Search for the cell housing the specified text and yield its [x, y] center coordinate. 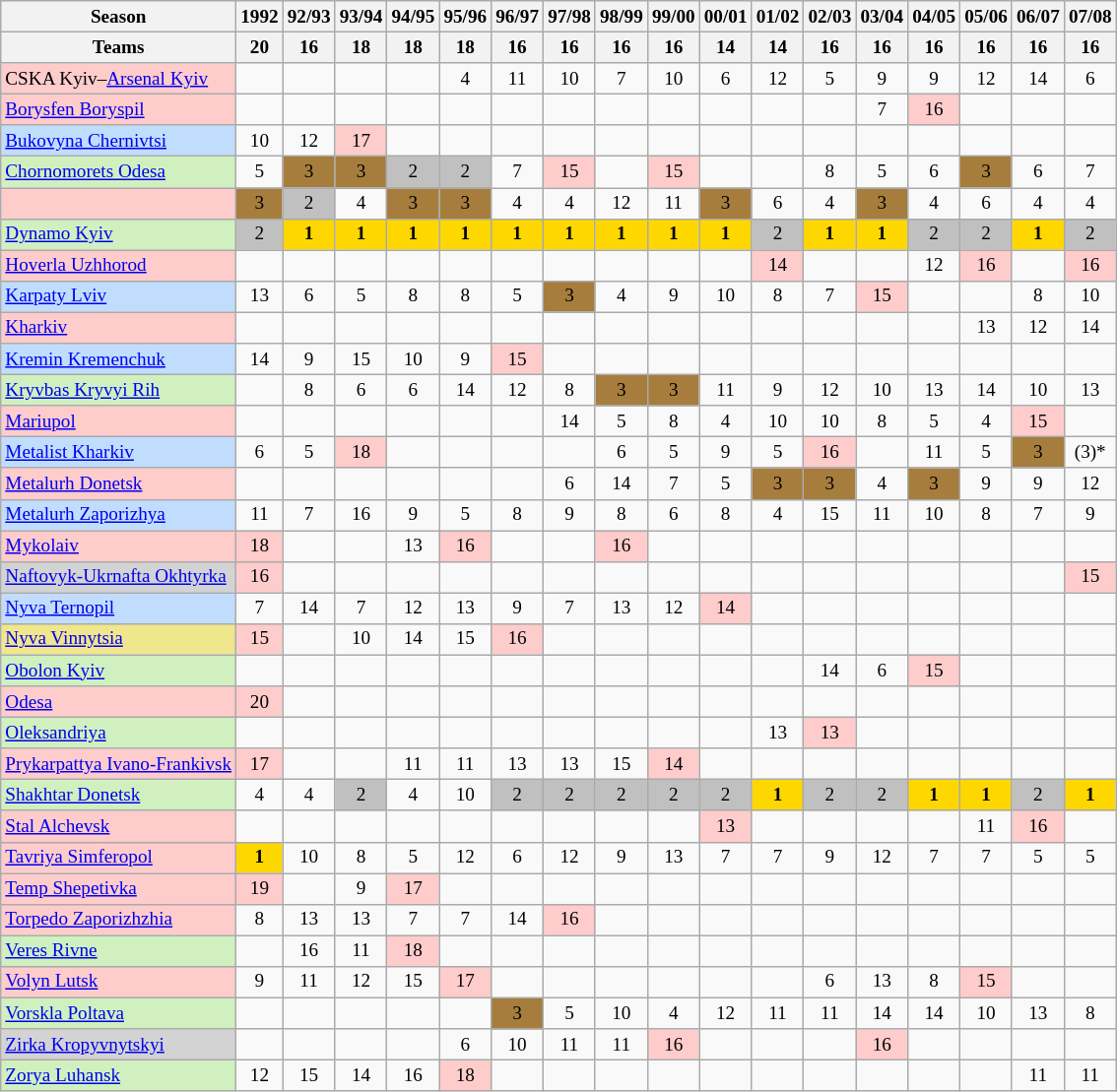
Prykarpattya Ivano-Frankivsk [118, 764]
94/95 [414, 17]
02/03 [829, 17]
Dynamo Kyiv [118, 234]
92/93 [309, 17]
Veres Rivne [118, 951]
99/00 [674, 17]
Metalist Kharkiv [118, 453]
Tavriya Simferopol [118, 858]
19 [260, 888]
Hoverla Uzhhorod [118, 266]
Temp Shepetivka [118, 888]
96/97 [518, 17]
Kharkiv [118, 328]
01/02 [778, 17]
Chornomorets Odesa [118, 172]
Shakhtar Donetsk [118, 796]
Borysfen Boryspil [118, 109]
Kryvbas Kryvyi Rih [118, 390]
Nyva Vinnytsia [118, 639]
Zirka Kropyvnytskyi [118, 1045]
Odesa [118, 702]
Stal Alchevsk [118, 826]
07/08 [1089, 17]
Obolon Kyiv [118, 671]
Teams [118, 47]
Zorya Luhansk [118, 1075]
Kremin Kremenchuk [118, 359]
00/01 [725, 17]
05/06 [987, 17]
1992 [260, 17]
CSKA Kyiv–Arsenal Kyiv [118, 79]
03/04 [883, 17]
Oleksandriya [118, 733]
Metalurh Zaporizhya [118, 515]
Season [118, 17]
Bukovyna Chernivtsi [118, 141]
Mykolaiv [118, 546]
95/96 [465, 17]
Torpedo Zaporizhzhia [118, 920]
(3)* [1089, 453]
93/94 [361, 17]
Karpaty Lviv [118, 296]
06/07 [1038, 17]
98/99 [621, 17]
97/98 [569, 17]
Volyn Lutsk [118, 982]
Metalurh Donetsk [118, 483]
Mariupol [118, 421]
Nyva Ternopil [118, 609]
04/05 [934, 17]
Vorskla Poltava [118, 1013]
Naftovyk-Ukrnafta Okhtyrka [118, 577]
